Pinpoint the cell where the given text exists, returning its [x, y] midpoint coordinate. 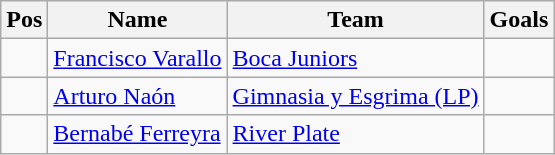
Name [138, 20]
Gimnasia y Esgrima (LP) [356, 96]
Arturo Naón [138, 96]
River Plate [356, 134]
Francisco Varallo [138, 58]
Pos [24, 20]
Bernabé Ferreyra [138, 134]
Team [356, 20]
Goals [519, 20]
Boca Juniors [356, 58]
